Return [X, Y] of the center of cell containing provided text 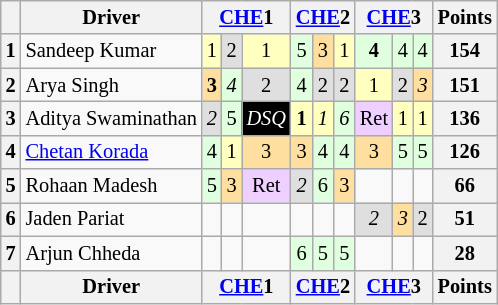
Rohaan Madesh [112, 186]
51 [465, 219]
28 [465, 253]
151 [465, 85]
DSQ [266, 118]
136 [465, 118]
Arjun Chheda [112, 253]
Jaden Pariat [112, 219]
7 [11, 253]
Aditya Swaminathan [112, 118]
154 [465, 51]
Sandeep Kumar [112, 51]
Chetan Korada [112, 152]
66 [465, 186]
126 [465, 152]
Arya Singh [112, 85]
